Locate the cell with the specified text and output its (x, y) center coordinate. 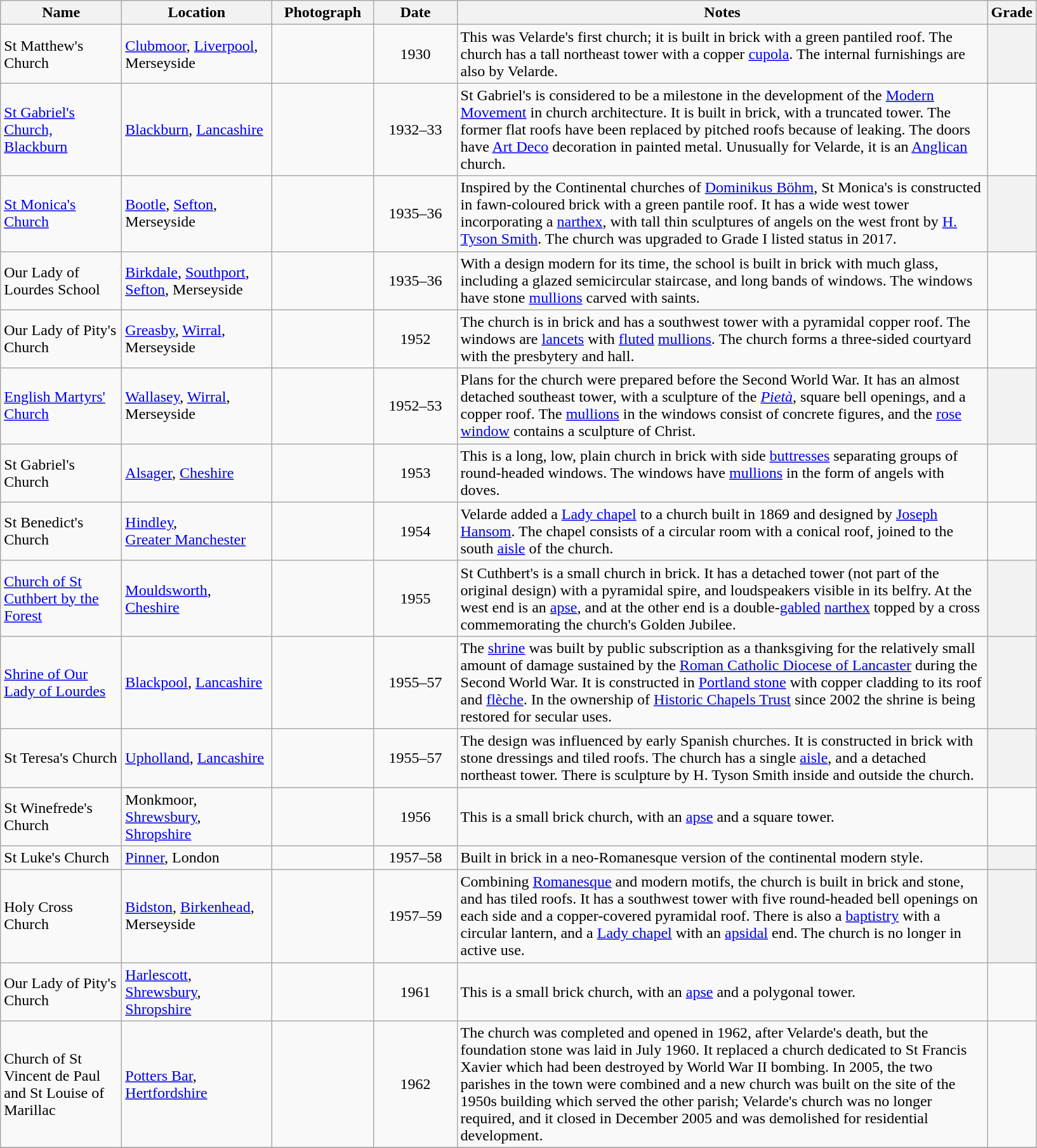
St Luke's Church (61, 858)
Photograph (322, 13)
1961 (415, 992)
Church of St Cuthbert by the Forest (61, 598)
Grade (1012, 13)
Monkmoor, Shrewsbury, Shropshire (197, 816)
English Martyrs' Church (61, 406)
Shrine of Our Lady of Lourdes (61, 682)
1957–58 (415, 858)
1957–59 (415, 916)
Pinner, London (197, 858)
Date (415, 13)
Birkdale, Southport, Sefton, Merseyside (197, 280)
Built in brick in a neo-Romanesque version of the continental modern style. (722, 858)
1952–53 (415, 406)
Clubmoor, Liverpool, Merseyside (197, 54)
Notes (722, 13)
Our Lady of Lourdes School (61, 280)
Name (61, 13)
Blackpool, Lancashire (197, 682)
1952 (415, 339)
St Benedict's Church (61, 531)
Holy Cross Church (61, 916)
Bidston, Birkenhead, Merseyside (197, 916)
Blackburn, Lancashire (197, 129)
St Teresa's Church (61, 758)
Mouldsworth, Cheshire (197, 598)
Greasby, Wirral, Merseyside (197, 339)
Alsager, Cheshire (197, 473)
Location (197, 13)
1953 (415, 473)
1954 (415, 531)
1956 (415, 816)
Harlescott, Shrewsbury, Shropshire (197, 992)
1962 (415, 1085)
Hindley,Greater Manchester (197, 531)
St Winefrede's Church (61, 816)
1930 (415, 54)
Potters Bar, Hertfordshire (197, 1085)
This is a small brick church, with an apse and a square tower. (722, 816)
St Gabriel's Church (61, 473)
This is a small brick church, with an apse and a polygonal tower. (722, 992)
1955 (415, 598)
St Monica's Church (61, 213)
Bootle, Sefton, Merseyside (197, 213)
St Matthew's Church (61, 54)
St Gabriel's Church, Blackburn (61, 129)
1932–33 (415, 129)
Church of St Vincent de Paul and St Louise of Marillac (61, 1085)
Wallasey, Wirral, Merseyside (197, 406)
Upholland, Lancashire (197, 758)
